Extract the (x, y) coordinate from the center of the cell holding the provided text.  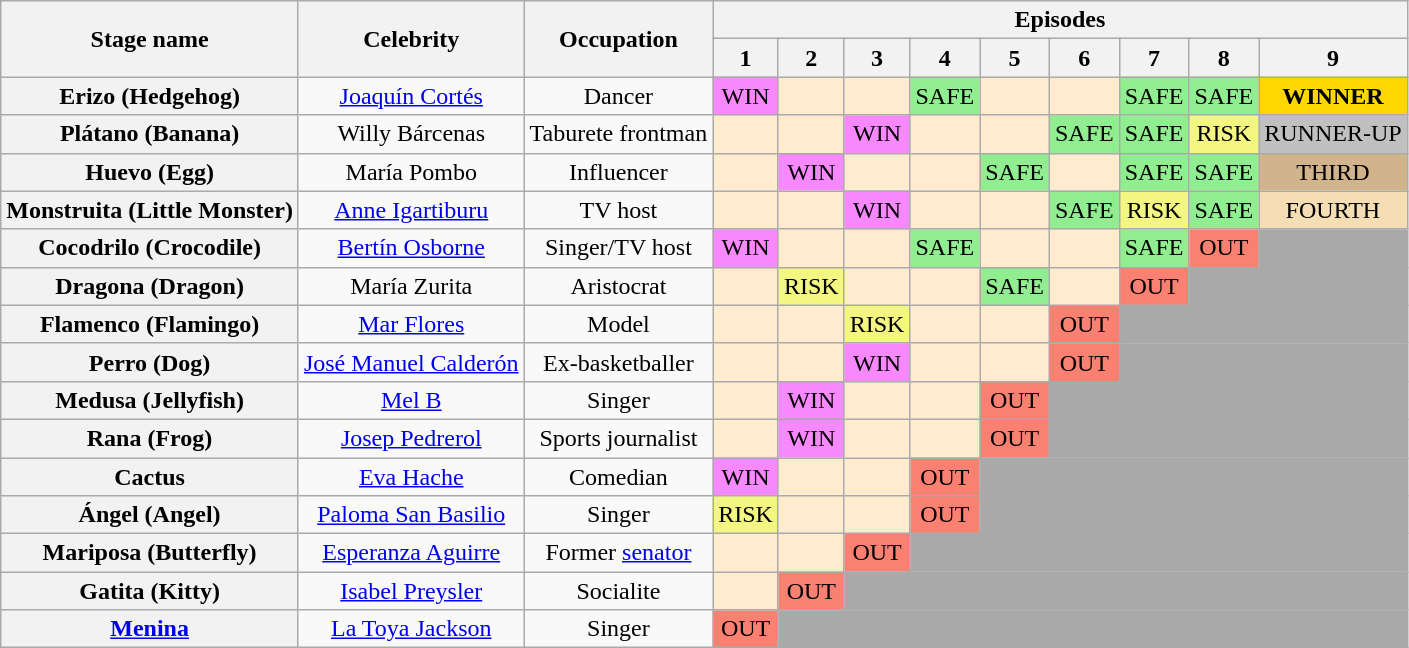
Sports journalist (618, 438)
La Toya Jackson (411, 629)
8 (1224, 58)
Isabel Preysler (411, 591)
Eva Hache (411, 477)
Ángel (Angel) (150, 515)
Joaquín Cortés (411, 96)
Celebrity (411, 39)
TV host (618, 210)
Singer/TV host (618, 248)
Cocodrilo (Crocodile) (150, 248)
Monstruita (Little Monster) (150, 210)
Socialite (618, 591)
Bertín Osborne (411, 248)
Ex-basketballer (618, 362)
María Pombo (411, 172)
RUNNER-UP (1333, 134)
Flamenco (Flamingo) (150, 324)
Huevo (Egg) (150, 172)
Episodes (1060, 20)
7 (1154, 58)
María Zurita (411, 286)
Menina (150, 629)
Josep Pedrerol (411, 438)
FOURTH (1333, 210)
Cactus (150, 477)
WINNER (1333, 96)
Gatita (Kitty) (150, 591)
Mariposa (Butterfly) (150, 553)
Taburete frontman (618, 134)
2 (811, 58)
Esperanza Aguirre (411, 553)
1 (746, 58)
Erizo (Hedgehog) (150, 96)
Former senator (618, 553)
Anne Igartiburu (411, 210)
Influencer (618, 172)
Mar Flores (411, 324)
Dragona (Dragon) (150, 286)
Comedian (618, 477)
Model (618, 324)
Mel B (411, 400)
Paloma San Basilio (411, 515)
3 (877, 58)
Stage name (150, 39)
5 (1015, 58)
6 (1084, 58)
9 (1333, 58)
4 (945, 58)
Dancer (618, 96)
Rana (Frog) (150, 438)
THIRD (1333, 172)
Aristocrat (618, 286)
Perro (Dog) (150, 362)
Occupation (618, 39)
Willy Bárcenas (411, 134)
José Manuel Calderón (411, 362)
Medusa (Jellyfish) (150, 400)
Plátano (Banana) (150, 134)
